From the cell containing the given text, extract its center point as (X, Y) coordinate. 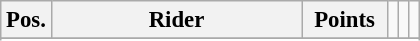
Rider (176, 20)
Points (345, 20)
Pos. (26, 20)
